For the text-containing cell, return its midpoint in [x, y] coordinate format. 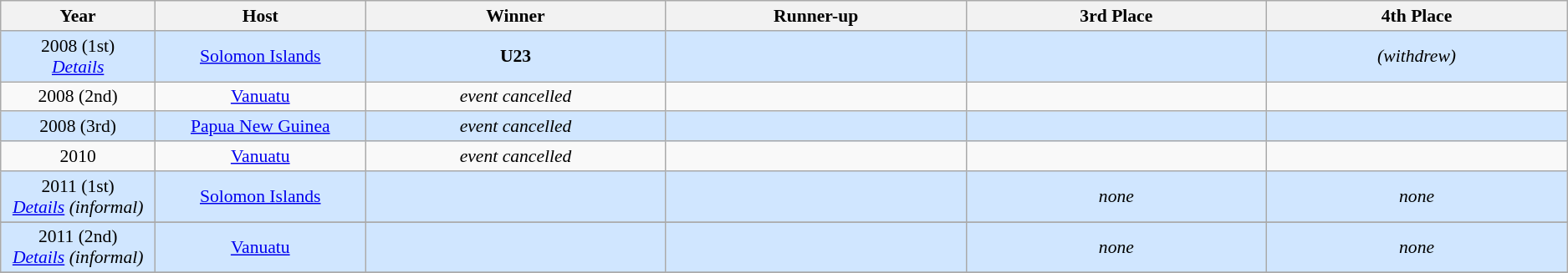
2008 (1st)Details [79, 57]
Papua New Guinea [261, 127]
(withdrew) [1417, 57]
3rd Place [1116, 16]
2010 [79, 156]
2008 (3rd) [79, 127]
Year [79, 16]
Host [261, 16]
2011 (2nd)Details (informal) [79, 247]
2011 (1st)Details (informal) [79, 197]
4th Place [1417, 16]
2008 (2nd) [79, 97]
U23 [515, 57]
Runner-up [816, 16]
Winner [515, 16]
